Provide the (X, Y) coordinate of the cell's center where the given text is located.  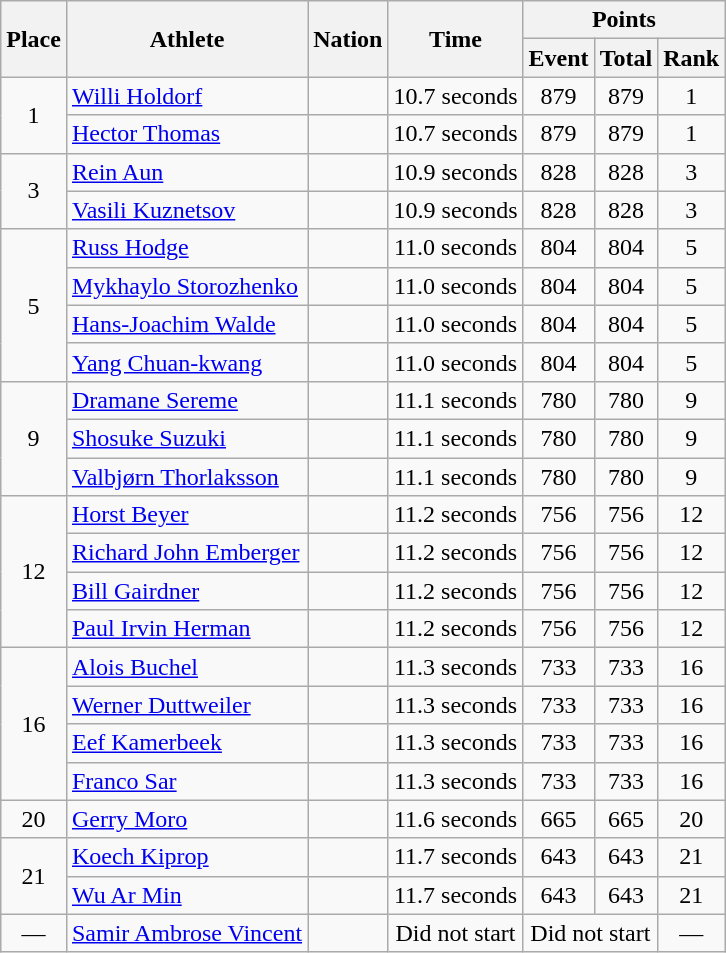
Time (456, 39)
Hans-Joachim Walde (186, 324)
Place (34, 39)
Points (624, 20)
Koech Kiprop (186, 857)
Eef Kamerbeek (186, 743)
Total (626, 58)
Richard John Emberger (186, 553)
Alois Buchel (186, 667)
Paul Irvin Herman (186, 629)
Bill Gairdner (186, 591)
Valbjørn Thorlaksson (186, 477)
11.6 seconds (456, 819)
Shosuke Suzuki (186, 438)
Russ Hodge (186, 248)
Yang Chuan-kwang (186, 362)
Mykhaylo Storozhenko (186, 286)
Event (558, 58)
Hector Thomas (186, 134)
Dramane Sereme (186, 400)
Gerry Moro (186, 819)
Franco Sar (186, 781)
Rank (692, 58)
Horst Beyer (186, 515)
Werner Duttweiler (186, 705)
Willi Holdorf (186, 96)
Athlete (186, 39)
Vasili Kuznetsov (186, 210)
Rein Aun (186, 172)
Wu Ar Min (186, 895)
Nation (348, 39)
Samir Ambrose Vincent (186, 933)
